Provide the (x, y) coordinate of the cell's center where the given text is located.  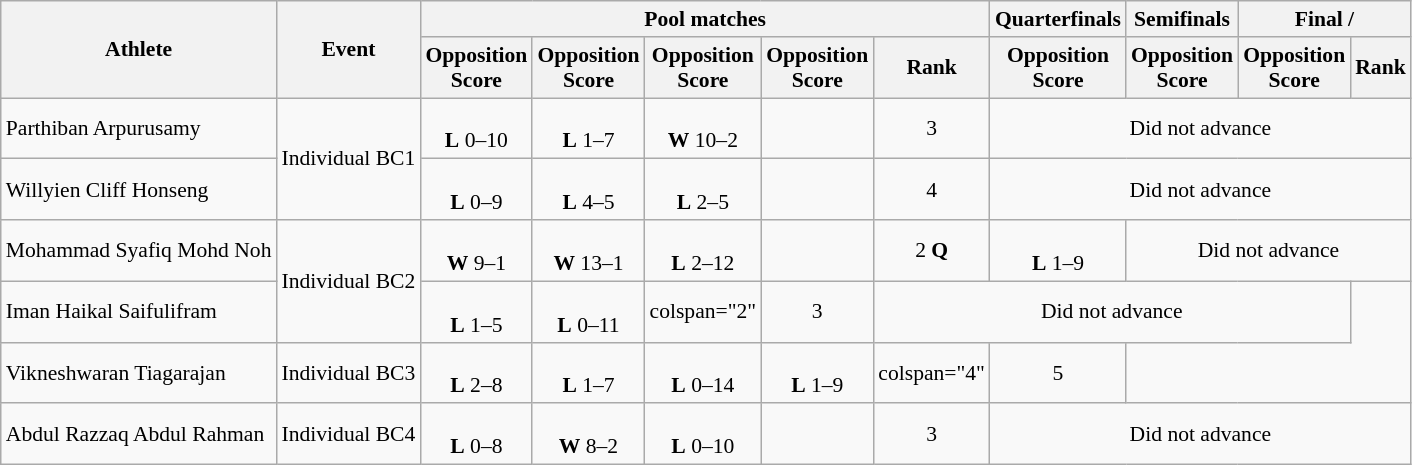
Semifinals (1182, 19)
W 10–2 (704, 128)
4 (932, 190)
Willyien Cliff Honseng (139, 190)
Athlete (139, 50)
Parthiban Arpurusamy (139, 128)
Final / (1324, 19)
Event (348, 50)
Quarterfinals (1058, 19)
Individual BC2 (348, 281)
L 0–11 (588, 312)
colspan="4" (932, 372)
L 0–14 (704, 372)
L 4–5 (588, 190)
L 0–9 (476, 190)
5 (1058, 372)
L 2–5 (704, 190)
colspan="2" (704, 312)
L 2–12 (704, 250)
Individual BC1 (348, 159)
Individual BC3 (348, 372)
Vikneshwaran Tiagarajan (139, 372)
L 1–5 (476, 312)
Individual BC4 (348, 434)
Pool matches (705, 19)
L 0–8 (476, 434)
L 2–8 (476, 372)
W 13–1 (588, 250)
2 Q (932, 250)
W 8–2 (588, 434)
Abdul Razzaq Abdul Rahman (139, 434)
Iman Haikal Saifulifram (139, 312)
W 9–1 (476, 250)
Mohammad Syafiq Mohd Noh (139, 250)
